For the text-containing cell, return its midpoint in [x, y] coordinate format. 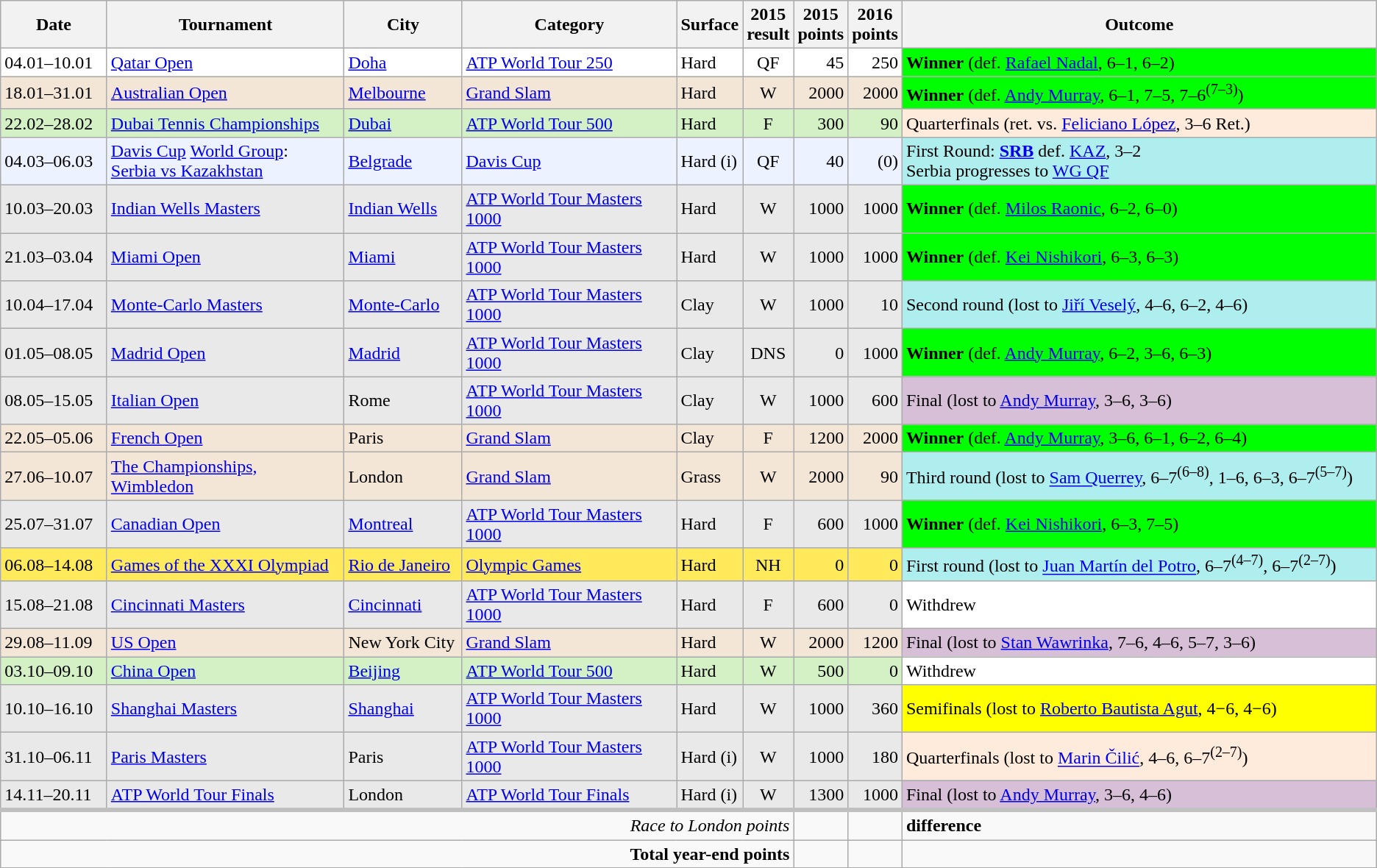
French Open [225, 438]
Surface [710, 25]
Shanghai [403, 709]
10.03–20.03 [54, 209]
Beijing [403, 671]
Montreal [403, 524]
Dubai [403, 123]
Canadian Open [225, 524]
First round (lost to Juan Martín del Potro, 6–7(4–7), 6–7(2–7)) [1139, 565]
08.05–15.05 [54, 400]
Winner (def. Kei Nishikori, 6–3, 6–3) [1139, 257]
City [403, 25]
Olympic Games [569, 565]
Qatar Open [225, 63]
10 [875, 305]
03.10–09.10 [54, 671]
Games of the XXXI Olympiad [225, 565]
Rio de Janeiro [403, 565]
40 [821, 160]
Winner (def. Andy Murray, 6–2, 3–6, 6–3) [1139, 353]
06.08–14.08 [54, 565]
2015 points [821, 25]
Indian Wells Masters [225, 209]
10.10–16.10 [54, 709]
Monte-Carlo Masters [225, 305]
Race to London points [397, 825]
04.03–06.03 [54, 160]
Belgrade [403, 160]
500 [821, 671]
Final (lost to Andy Murray, 3–6, 3–6) [1139, 400]
22.02–28.02 [54, 123]
Outcome [1139, 25]
Madrid Open [225, 353]
US Open [225, 643]
Cincinnati Masters [225, 605]
Grass [710, 477]
Winner (def. Kei Nishikori, 6–3, 7–5) [1139, 524]
Cincinnati [403, 605]
Semifinals (lost to Roberto Bautista Agut, 4−6, 4−6) [1139, 709]
Shanghai Masters [225, 709]
Date [54, 25]
Indian Wells [403, 209]
2016 points [875, 25]
Miami Open [225, 257]
New York City [403, 643]
180 [875, 756]
Davis Cup [569, 160]
Italian Open [225, 400]
Quarterfinals (ret. vs. Feliciano López, 3–6 Ret.) [1139, 123]
Tournament [225, 25]
Category [569, 25]
31.10–06.11 [54, 756]
Winner (def. Rafael Nadal, 6–1, 6–2) [1139, 63]
360 [875, 709]
Final (lost to Stan Wawrinka, 7–6, 4–6, 5–7, 3–6) [1139, 643]
First Round: SRB def. KAZ, 3–2 Serbia progresses to WG QF [1139, 160]
(0) [875, 160]
Winner (def. Andy Murray, 3–6, 6–1, 6–2, 6–4) [1139, 438]
04.01–10.01 [54, 63]
Australian Open [225, 93]
Paris Masters [225, 756]
Winner (def. Andy Murray, 6–1, 7–5, 7–6(7–3)) [1139, 93]
Final (lost to Andy Murray, 3–6, 4–6) [1139, 795]
Melbourne [403, 93]
Winner (def. Milos Raonic, 6–2, 6–0) [1139, 209]
10.04–17.04 [54, 305]
15.08–21.08 [54, 605]
45 [821, 63]
01.05–08.05 [54, 353]
18.01–31.01 [54, 93]
25.07–31.07 [54, 524]
Madrid [403, 353]
ATP World Tour 250 [569, 63]
250 [875, 63]
22.05–05.06 [54, 438]
Third round (lost to Sam Querrey, 6–7(6–8), 1–6, 6–3, 6–7(5–7)) [1139, 477]
Monte-Carlo [403, 305]
Rome [403, 400]
Davis Cup World Group: Serbia vs Kazakhstan [225, 160]
Total year-end points [397, 854]
14.11–20.11 [54, 795]
difference [1139, 825]
300 [821, 123]
China Open [225, 671]
The Championships, Wimbledon [225, 477]
Miami [403, 257]
DNS [768, 353]
2015 result [768, 25]
27.06–10.07 [54, 477]
1300 [821, 795]
NH [768, 565]
21.03–03.04 [54, 257]
Doha [403, 63]
Dubai Tennis Championships [225, 123]
29.08–11.09 [54, 643]
Quarterfinals (lost to Marin Čilić, 4–6, 6–7(2–7)) [1139, 756]
Second round (lost to Jiří Veselý, 4–6, 6–2, 4–6) [1139, 305]
